For the text-containing cell, return its midpoint in (x, y) coordinate format. 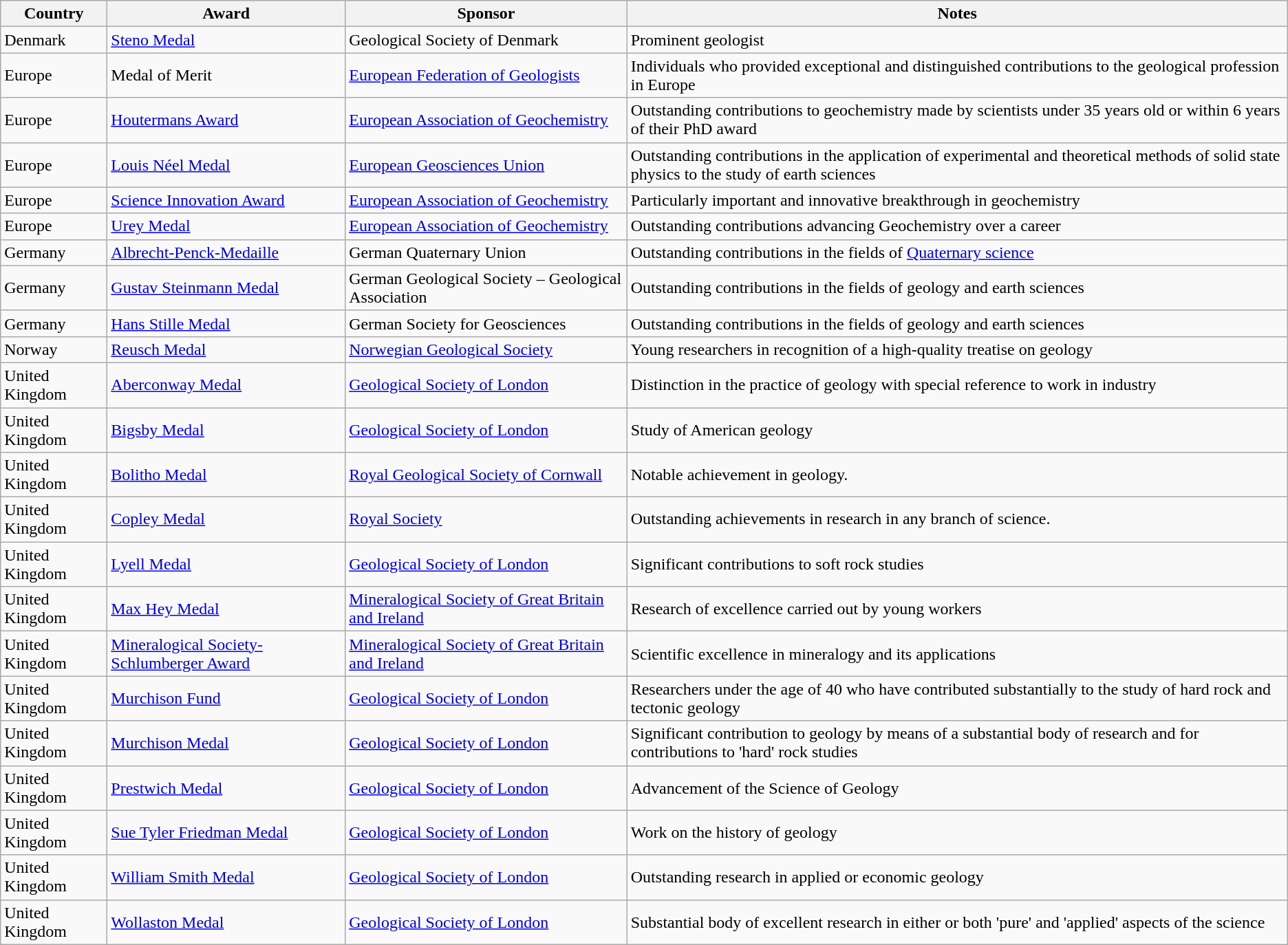
Outstanding research in applied or economic geology (957, 878)
Mineralogical Society-Schlumberger Award (226, 653)
German Quaternary Union (486, 252)
Study of American geology (957, 429)
Award (226, 14)
Outstanding contributions in the fields of Quaternary science (957, 252)
German Society for Geosciences (486, 323)
Significant contribution to geology by means of a substantial body of research and for contributions to 'hard' rock studies (957, 743)
Urey Medal (226, 226)
Outstanding contributions in the application of experimental and theoretical methods of solid state physics to the study of earth sciences (957, 165)
Outstanding contributions advancing Geochemistry over a career (957, 226)
Distinction in the practice of geology with special reference to work in industry (957, 385)
Royal Society (486, 520)
Steno Medal (226, 40)
European Geosciences Union (486, 165)
Young researchers in recognition of a high-quality treatise on geology (957, 349)
Lyell Medal (226, 564)
Albrecht-Penck-Medaille (226, 252)
Outstanding contributions to geochemistry made by scientists under 35 years old or within 6 years of their PhD award (957, 120)
Country (54, 14)
Bigsby Medal (226, 429)
Substantial body of excellent research in either or both 'pure' and 'applied' aspects of the science (957, 922)
Individuals who provided exceptional and distinguished contributions to the geological profession in Europe (957, 76)
Significant contributions to soft rock studies (957, 564)
Science Innovation Award (226, 200)
Researchers under the age of 40 who have contributed substantially to the study of hard rock and tectonic geology (957, 699)
Wollaston Medal (226, 922)
Research of excellence carried out by young workers (957, 609)
Louis Néel Medal (226, 165)
Notable achievement in geology. (957, 475)
Aberconway Medal (226, 385)
Murchison Fund (226, 699)
Copley Medal (226, 520)
Houtermans Award (226, 120)
Work on the history of geology (957, 832)
Norwegian Geological Society (486, 349)
Denmark (54, 40)
Prominent geologist (957, 40)
European Federation of Geologists (486, 76)
Geological Society of Denmark (486, 40)
Bolitho Medal (226, 475)
Sponsor (486, 14)
Reusch Medal (226, 349)
Gustav Steinmann Medal (226, 287)
Scientific excellence in mineralogy and its applications (957, 653)
Prestwich Medal (226, 788)
Sue Tyler Friedman Medal (226, 832)
Murchison Medal (226, 743)
Hans Stille Medal (226, 323)
Notes (957, 14)
German Geological Society – Geological Association (486, 287)
William Smith Medal (226, 878)
Advancement of the Science of Geology (957, 788)
Outstanding achievements in research in any branch of science. (957, 520)
Particularly important and innovative breakthrough in geochemistry (957, 200)
Max Hey Medal (226, 609)
Norway (54, 349)
Royal Geological Society of Cornwall (486, 475)
Medal of Merit (226, 76)
